Pinpoint the cell where the given text exists, returning its [X, Y] midpoint coordinate. 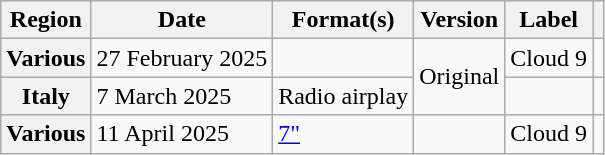
Original [460, 77]
7 March 2025 [182, 96]
Label [549, 20]
Format(s) [344, 20]
Version [460, 20]
Radio airplay [344, 96]
27 February 2025 [182, 58]
Region [46, 20]
7" [344, 134]
11 April 2025 [182, 134]
Italy [46, 96]
Date [182, 20]
